Locate the cell with the specified text and output its [X, Y] center coordinate. 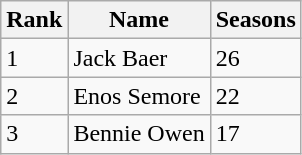
Rank [34, 20]
Enos Semore [139, 96]
26 [256, 58]
Jack Baer [139, 58]
Name [139, 20]
2 [34, 96]
17 [256, 134]
3 [34, 134]
Bennie Owen [139, 134]
Seasons [256, 20]
1 [34, 58]
22 [256, 96]
